Identify which cell holds the provided text, then report its [X, Y] central coordinate. 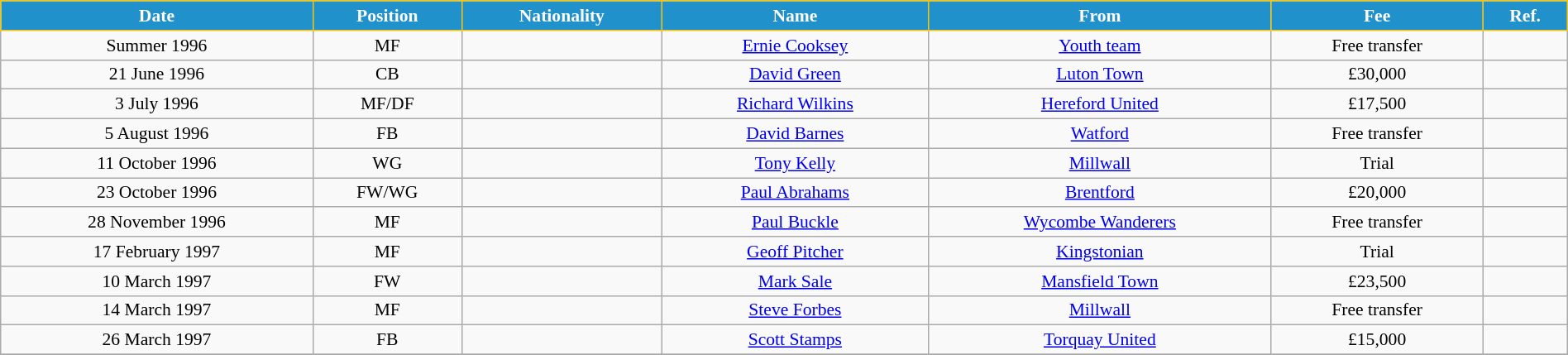
From [1100, 16]
Steve Forbes [795, 310]
Paul Buckle [795, 223]
Nationality [562, 16]
David Green [795, 74]
Richard Wilkins [795, 104]
14 March 1997 [157, 310]
Scott Stamps [795, 340]
3 July 1996 [157, 104]
FW [387, 281]
Hereford United [1100, 104]
MF/DF [387, 104]
Summer 1996 [157, 46]
17 February 1997 [157, 252]
Mansfield Town [1100, 281]
Geoff Pitcher [795, 252]
£30,000 [1377, 74]
28 November 1996 [157, 223]
Name [795, 16]
David Barnes [795, 134]
£17,500 [1377, 104]
23 October 1996 [157, 193]
Position [387, 16]
Ernie Cooksey [795, 46]
10 March 1997 [157, 281]
£23,500 [1377, 281]
Watford [1100, 134]
Fee [1377, 16]
21 June 1996 [157, 74]
£20,000 [1377, 193]
Luton Town [1100, 74]
Mark Sale [795, 281]
Kingstonian [1100, 252]
Ref. [1525, 16]
Paul Abrahams [795, 193]
26 March 1997 [157, 340]
Date [157, 16]
Wycombe Wanderers [1100, 223]
Torquay United [1100, 340]
Tony Kelly [795, 163]
WG [387, 163]
Brentford [1100, 193]
FW/WG [387, 193]
11 October 1996 [157, 163]
£15,000 [1377, 340]
Youth team [1100, 46]
CB [387, 74]
5 August 1996 [157, 134]
